Identify which cell holds the provided text, then report its (x, y) central coordinate. 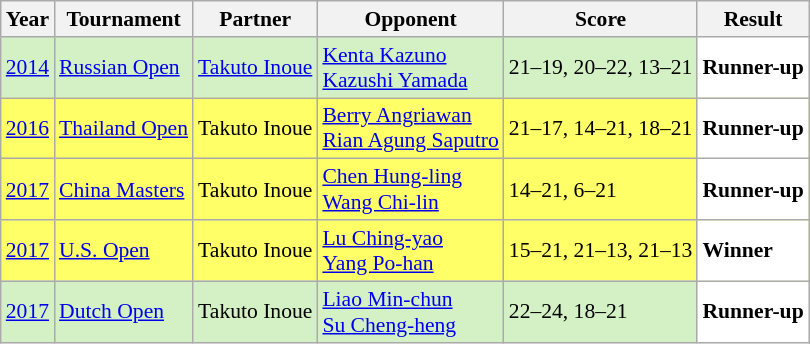
Opponent (410, 19)
14–21, 6–21 (601, 190)
Partner (255, 19)
Result (752, 19)
China Masters (124, 190)
15–21, 21–13, 21–13 (601, 250)
Chen Hung-ling Wang Chi-lin (410, 190)
Score (601, 19)
Liao Min-chun Su Cheng-heng (410, 312)
22–24, 18–21 (601, 312)
Dutch Open (124, 312)
21–17, 14–21, 18–21 (601, 128)
21–19, 20–22, 13–21 (601, 68)
Berry Angriawan Rian Agung Saputro (410, 128)
Kenta Kazuno Kazushi Yamada (410, 68)
Tournament (124, 19)
Russian Open (124, 68)
Year (28, 19)
Lu Ching-yao Yang Po-han (410, 250)
U.S. Open (124, 250)
Winner (752, 250)
2016 (28, 128)
2014 (28, 68)
Thailand Open (124, 128)
